Search for the cell housing the specified text and yield its (x, y) center coordinate. 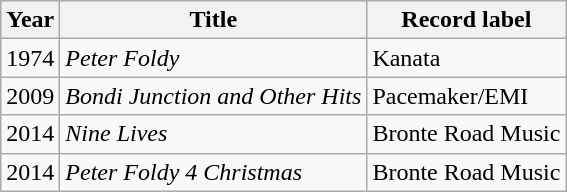
Year (30, 20)
Record label (466, 20)
Title (214, 20)
Pacemaker/EMI (466, 96)
1974 (30, 58)
Peter Foldy 4 Christmas (214, 172)
2009 (30, 96)
Nine Lives (214, 134)
Bondi Junction and Other Hits (214, 96)
Kanata (466, 58)
Peter Foldy (214, 58)
